Identify which cell holds the provided text, then report its [X, Y] central coordinate. 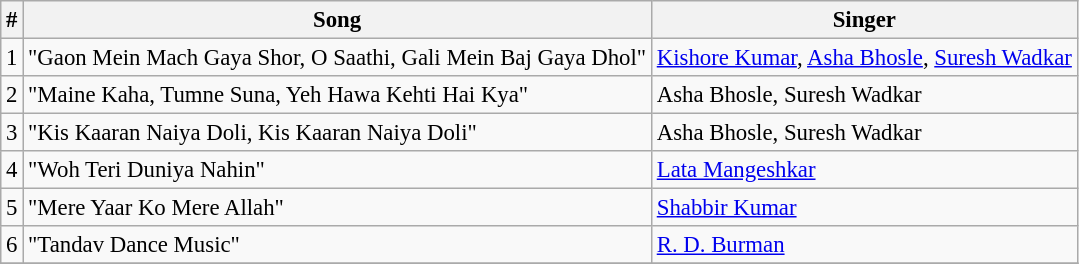
Lata Mangeshkar [864, 170]
R. D. Burman [864, 245]
4 [12, 170]
"Gaon Mein Mach Gaya Shor, O Saathi, Gali Mein Baj Gaya Dhol" [338, 58]
"Mere Yaar Ko Mere Allah" [338, 208]
Song [338, 20]
"Maine Kaha, Tumne Suna, Yeh Hawa Kehti Hai Kya" [338, 95]
"Woh Teri Duniya Nahin" [338, 170]
Kishore Kumar, Asha Bhosle, Suresh Wadkar [864, 58]
6 [12, 245]
3 [12, 133]
Shabbir Kumar [864, 208]
1 [12, 58]
"Kis Kaaran Naiya Doli, Kis Kaaran Naiya Doli" [338, 133]
# [12, 20]
"Tandav Dance Music" [338, 245]
Singer [864, 20]
2 [12, 95]
5 [12, 208]
